Pinpoint the cell where the given text exists, returning its (X, Y) midpoint coordinate. 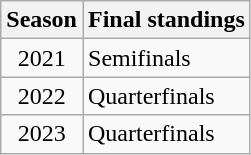
2023 (42, 134)
Season (42, 20)
Final standings (166, 20)
2021 (42, 58)
Semifinals (166, 58)
2022 (42, 96)
